From the cell containing the given text, extract its center point as (X, Y) coordinate. 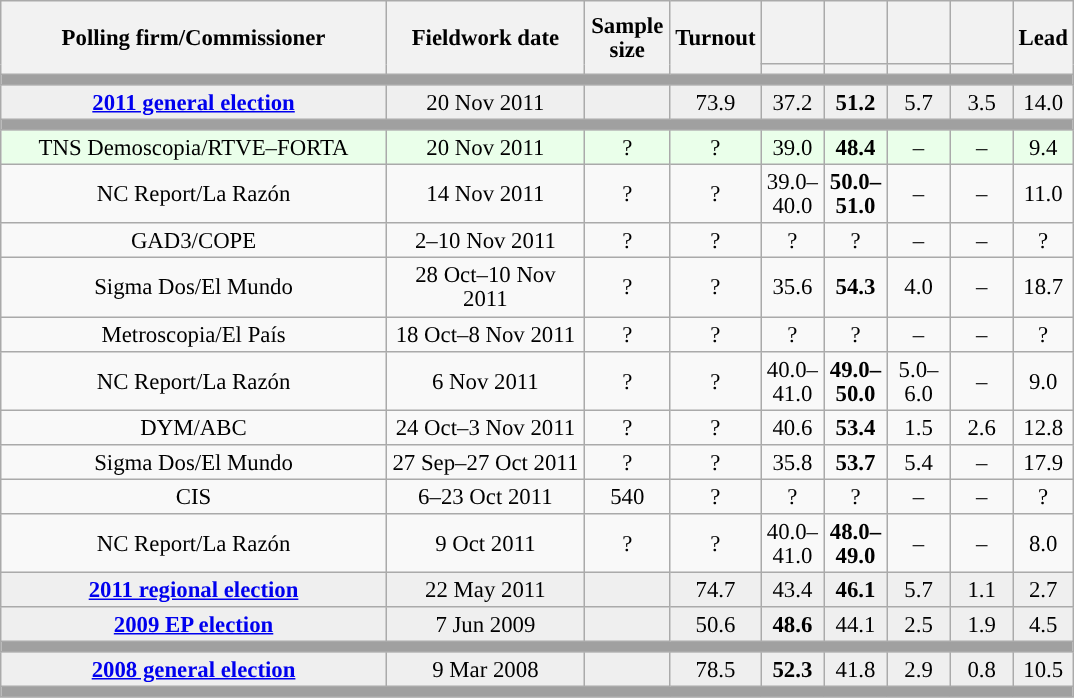
39.0 (792, 148)
37.2 (792, 102)
Fieldwork date (485, 38)
40.6 (792, 428)
54.3 (856, 288)
53.7 (856, 462)
10.5 (1043, 670)
9.0 (1043, 380)
2.6 (982, 428)
4.5 (1043, 624)
2–10 Nov 2011 (485, 242)
Lead (1043, 38)
73.9 (716, 102)
DYM/ABC (194, 428)
5.4 (918, 462)
9.4 (1043, 148)
52.3 (792, 670)
9 Mar 2008 (485, 670)
14 Nov 2011 (485, 194)
44.1 (856, 624)
78.5 (716, 670)
18 Oct–8 Nov 2011 (485, 334)
28 Oct–10 Nov 2011 (485, 288)
51.2 (856, 102)
2011 general election (194, 102)
11.0 (1043, 194)
CIS (194, 496)
6 Nov 2011 (485, 380)
4.0 (918, 288)
43.4 (792, 590)
Polling firm/Commissioner (194, 38)
46.1 (856, 590)
1.1 (982, 590)
48.4 (856, 148)
18.7 (1043, 288)
3.5 (982, 102)
74.7 (716, 590)
2011 regional election (194, 590)
Metroscopia/El País (194, 334)
Sample size (627, 38)
2008 general election (194, 670)
GAD3/COPE (194, 242)
0.8 (982, 670)
35.8 (792, 462)
41.8 (856, 670)
12.8 (1043, 428)
Turnout (716, 38)
50.6 (716, 624)
5.0–6.0 (918, 380)
22 May 2011 (485, 590)
6–23 Oct 2011 (485, 496)
1.5 (918, 428)
540 (627, 496)
35.6 (792, 288)
48.0–49.0 (856, 544)
50.0–51.0 (856, 194)
39.0–40.0 (792, 194)
2.5 (918, 624)
48.6 (792, 624)
2.9 (918, 670)
2009 EP election (194, 624)
2.7 (1043, 590)
1.9 (982, 624)
17.9 (1043, 462)
9 Oct 2011 (485, 544)
53.4 (856, 428)
27 Sep–27 Oct 2011 (485, 462)
TNS Demoscopia/RTVE–FORTA (194, 148)
24 Oct–3 Nov 2011 (485, 428)
14.0 (1043, 102)
7 Jun 2009 (485, 624)
8.0 (1043, 544)
49.0–50.0 (856, 380)
